Identify which cell holds the provided text, then report its [X, Y] central coordinate. 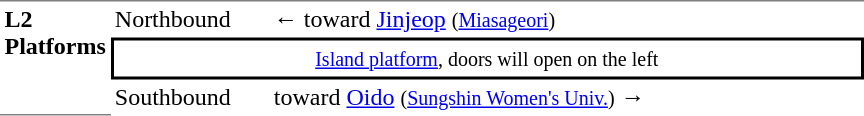
toward Oido (Sungshin Women's Univ.) → [566, 98]
Island platform, doors will open on the left [486, 59]
L2Platforms [55, 58]
Northbound [190, 19]
← toward Jinjeop (Miasageori) [566, 19]
Southbound [190, 98]
